Output the [x, y] coordinate of the center of the cell containing the given text.  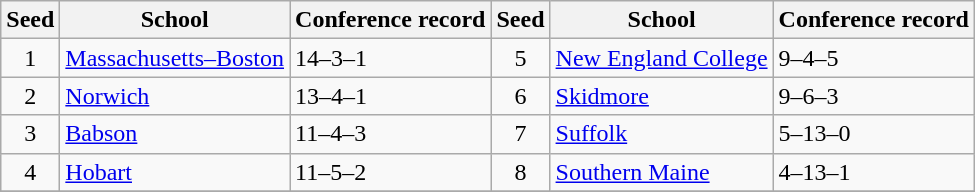
2 [30, 96]
4 [30, 172]
7 [520, 134]
14–3–1 [390, 58]
1 [30, 58]
Massachusetts–Boston [175, 58]
Babson [175, 134]
Suffolk [662, 134]
9–4–5 [874, 58]
New England College [662, 58]
Norwich [175, 96]
Southern Maine [662, 172]
11–4–3 [390, 134]
8 [520, 172]
9–6–3 [874, 96]
6 [520, 96]
5 [520, 58]
5–13–0 [874, 134]
Skidmore [662, 96]
13–4–1 [390, 96]
11–5–2 [390, 172]
Hobart [175, 172]
4–13–1 [874, 172]
3 [30, 134]
